Scan for the cell matching the given text and deliver its [X, Y] coordinate at center. 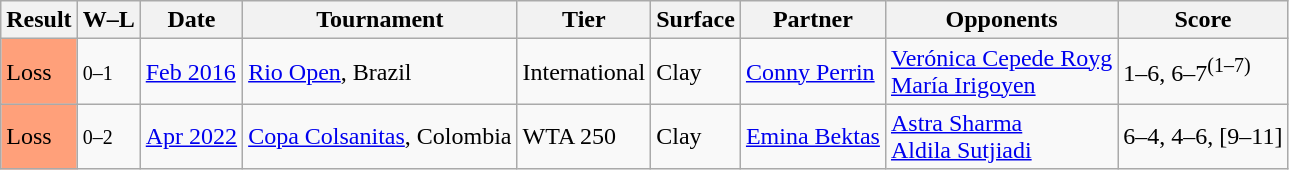
1–6, 6–7(1–7) [1203, 72]
Partner [812, 20]
Tier [584, 20]
Score [1203, 20]
Verónica Cepede Royg María Irigoyen [1001, 72]
International [584, 72]
Tournament [380, 20]
0–1 [108, 72]
Surface [696, 20]
WTA 250 [584, 136]
0–2 [108, 136]
Date [191, 20]
Conny Perrin [812, 72]
Emina Bektas [812, 136]
6–4, 4–6, [9–11] [1203, 136]
Feb 2016 [191, 72]
Rio Open, Brazil [380, 72]
Copa Colsanitas, Colombia [380, 136]
W–L [108, 20]
Result [39, 20]
Apr 2022 [191, 136]
Astra Sharma Aldila Sutjiadi [1001, 136]
Opponents [1001, 20]
